Output the (x, y) coordinate of the center of the cell containing the given text.  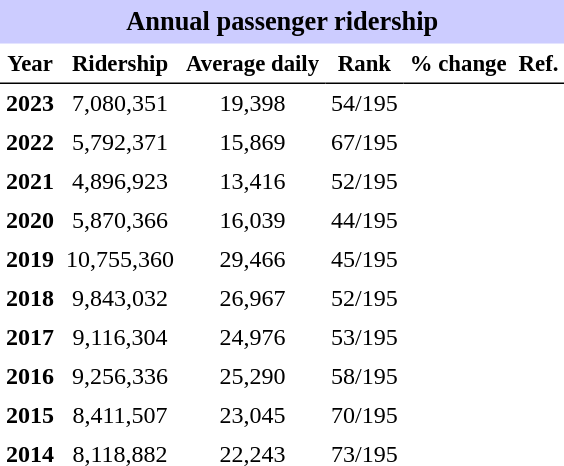
2023 (30, 104)
44/195 (364, 220)
Rank (364, 64)
4,896,923 (120, 182)
7,080,351 (120, 104)
29,466 (252, 260)
Average daily (252, 64)
2015 (30, 416)
25,290 (252, 376)
Year (30, 64)
23,045 (252, 416)
26,967 (252, 298)
9,116,304 (120, 338)
5,870,366 (120, 220)
5,792,371 (120, 142)
67/195 (364, 142)
2022 (30, 142)
10,755,360 (120, 260)
58/195 (364, 376)
2021 (30, 182)
54/195 (364, 104)
2020 (30, 220)
Ridership (120, 64)
2017 (30, 338)
15,869 (252, 142)
Annual passenger ridership (282, 22)
% change (458, 64)
19,398 (252, 104)
2018 (30, 298)
70/195 (364, 416)
13,416 (252, 182)
9,843,032 (120, 298)
45/195 (364, 260)
9,256,336 (120, 376)
2016 (30, 376)
53/195 (364, 338)
16,039 (252, 220)
8,411,507 (120, 416)
24,976 (252, 338)
2019 (30, 260)
